Capture the cell that displays the provided text and extract its [X, Y] central coordinate. 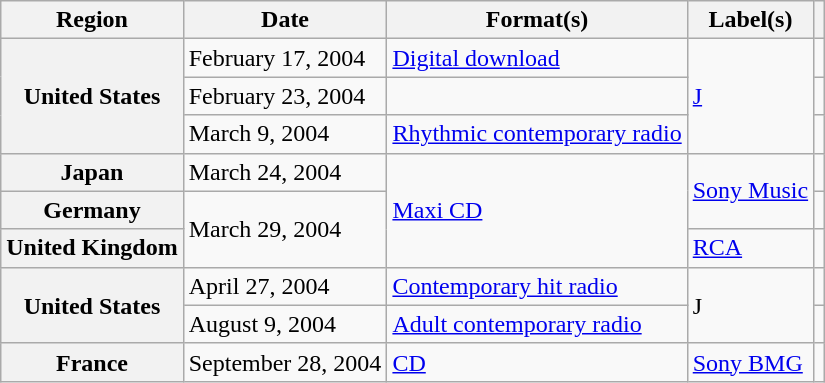
RCA [750, 248]
September 28, 2004 [285, 362]
France [92, 362]
August 9, 2004 [285, 324]
March 24, 2004 [285, 172]
April 27, 2004 [285, 286]
Date [285, 20]
Format(s) [537, 20]
February 17, 2004 [285, 58]
March 9, 2004 [285, 134]
Sony Music [750, 191]
Digital download [537, 58]
February 23, 2004 [285, 96]
Contemporary hit radio [537, 286]
Region [92, 20]
Japan [92, 172]
March 29, 2004 [285, 229]
Label(s) [750, 20]
Maxi CD [537, 210]
United Kingdom [92, 248]
Rhythmic contemporary radio [537, 134]
Germany [92, 210]
CD [537, 362]
Adult contemporary radio [537, 324]
Sony BMG [750, 362]
